Capture the cell that displays the provided text and extract its [x, y] central coordinate. 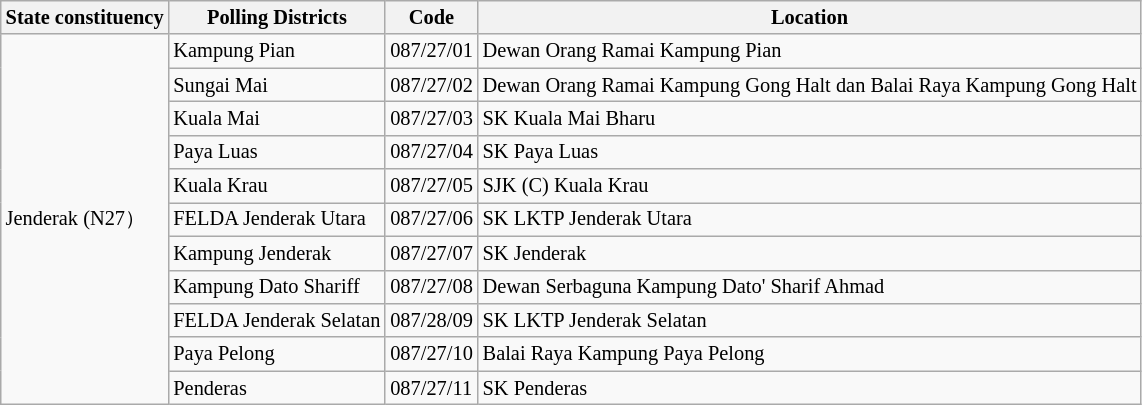
087/27/08 [431, 287]
087/27/07 [431, 253]
SK Kuala Mai Bharu [810, 118]
087/27/02 [431, 85]
SK Penderas [810, 388]
Kuala Mai [276, 118]
087/27/11 [431, 388]
087/27/10 [431, 354]
087/27/03 [431, 118]
087/28/09 [431, 320]
Dewan Orang Ramai Kampung Pian [810, 51]
Kuala Krau [276, 186]
Location [810, 17]
Dewan Serbaguna Kampung Dato' Sharif Ahmad [810, 287]
State constituency [85, 17]
Penderas [276, 388]
FELDA Jenderak Utara [276, 219]
Polling Districts [276, 17]
Balai Raya Kampung Paya Pelong [810, 354]
SK LKTP Jenderak Utara [810, 219]
087/27/05 [431, 186]
087/27/06 [431, 219]
SK Paya Luas [810, 152]
Paya Luas [276, 152]
087/27/01 [431, 51]
Dewan Orang Ramai Kampung Gong Halt dan Balai Raya Kampung Gong Halt [810, 85]
FELDA Jenderak Selatan [276, 320]
Sungai Mai [276, 85]
Kampung Jenderak [276, 253]
Jenderak (N27） [85, 219]
Code [431, 17]
Paya Pelong [276, 354]
Kampung Pian [276, 51]
087/27/04 [431, 152]
SK Jenderak [810, 253]
SK LKTP Jenderak Selatan [810, 320]
Kampung Dato Shariff [276, 287]
SJK (C) Kuala Krau [810, 186]
